Scan for the cell matching the given text and deliver its (x, y) coordinate at center. 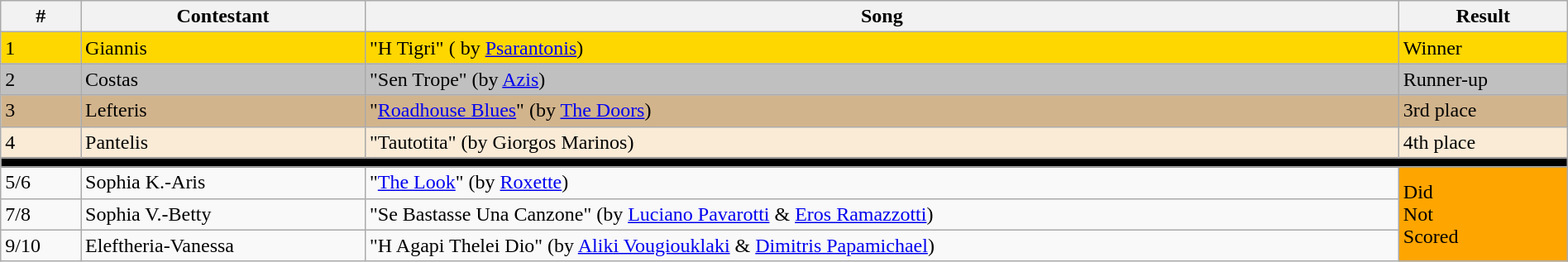
4 (41, 142)
Contestant (223, 17)
Eleftheria-Vanessa (223, 245)
9/10 (41, 245)
3rd place (1483, 111)
Runner-up (1483, 79)
3 (41, 111)
Song (882, 17)
Sophia K.-Aris (223, 183)
1 (41, 48)
Giannis (223, 48)
"H Tigri" ( by Psarantonis) (882, 48)
"Se Bastasse Una Canzone" (by Luciano Pavarotti & Eros Ramazzotti) (882, 214)
# (41, 17)
Sophia V.-Betty (223, 214)
"The Look" (by Roxette) (882, 183)
"Roadhouse Blues" (by The Doors) (882, 111)
"Sen Trope" (by Azis) (882, 79)
4th place (1483, 142)
Lefteris (223, 111)
"H Agapi Thelei Dio" (by Aliki Vougiouklaki & Dimitris Papamichael) (882, 245)
"Tautotita" (by Giorgos Marinos) (882, 142)
7/8 (41, 214)
Result (1483, 17)
5/6 (41, 183)
Pantelis (223, 142)
DidNotScored (1483, 214)
Winner (1483, 48)
Costas (223, 79)
2 (41, 79)
